Provide the (x, y) coordinate of the cell's center where the given text is located.  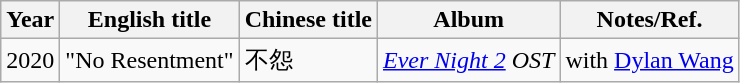
Notes/Ref. (650, 20)
Year (30, 20)
Album (468, 20)
"No Resentment" (150, 60)
with Dylan Wang (650, 60)
Ever Night 2 OST (468, 60)
2020 (30, 60)
Chinese title (308, 20)
不怨 (308, 60)
English title (150, 20)
